Output the [X, Y] coordinate of the center of the cell containing the given text.  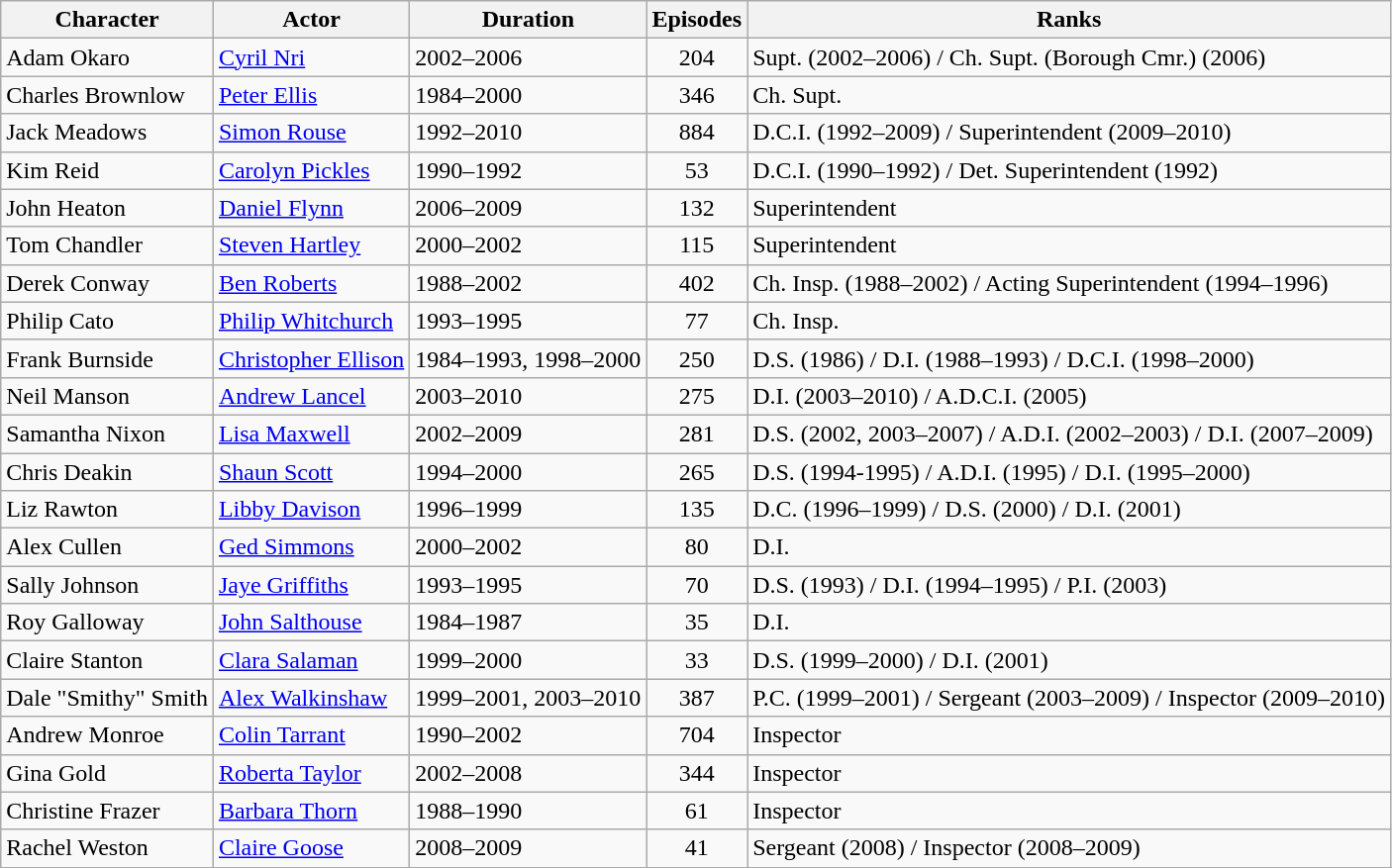
Episodes [697, 20]
Daniel Flynn [311, 208]
2006–2009 [529, 208]
Sally Johnson [107, 585]
41 [697, 848]
1996–1999 [529, 510]
Kim Reid [107, 170]
Claire Stanton [107, 660]
387 [697, 698]
Ben Roberts [311, 283]
204 [697, 57]
Derek Conway [107, 283]
D.C.I. (1992–2009) / Superintendent (2009–2010) [1069, 133]
Colin Tarrant [311, 735]
Ged Simmons [311, 547]
135 [697, 510]
Clara Salaman [311, 660]
Cyril Nri [311, 57]
704 [697, 735]
P.C. (1999–2001) / Sergeant (2003–2009) / Inspector (2009–2010) [1069, 698]
Jack Meadows [107, 133]
70 [697, 585]
D.I. (2003–2010) / A.D.C.I. (2005) [1069, 396]
Roy Galloway [107, 623]
Shaun Scott [311, 472]
D.S. (1994-1995) / A.D.I. (1995) / D.I. (1995–2000) [1069, 472]
1984–1993, 1998–2000 [529, 358]
D.S. (1993) / D.I. (1994–1995) / P.I. (2003) [1069, 585]
Christine Frazer [107, 811]
Character [107, 20]
John Salthouse [311, 623]
Jaye Griffiths [311, 585]
Supt. (2002–2006) / Ch. Supt. (Borough Cmr.) (2006) [1069, 57]
402 [697, 283]
Roberta Taylor [311, 773]
132 [697, 208]
Dale "Smithy" Smith [107, 698]
Andrew Monroe [107, 735]
Carolyn Pickles [311, 170]
Neil Manson [107, 396]
2003–2010 [529, 396]
John Heaton [107, 208]
Ranks [1069, 20]
1990–1992 [529, 170]
Frank Burnside [107, 358]
Alex Walkinshaw [311, 698]
Claire Goose [311, 848]
Tom Chandler [107, 245]
D.C.I. (1990–1992) / Det. Superintendent (1992) [1069, 170]
Philip Cato [107, 321]
Christopher Ellison [311, 358]
Samantha Nixon [107, 434]
1984–1987 [529, 623]
1984–2000 [529, 95]
1988–2002 [529, 283]
Steven Hartley [311, 245]
344 [697, 773]
Adam Okaro [107, 57]
80 [697, 547]
Alex Cullen [107, 547]
D.S. (1999–2000) / D.I. (2001) [1069, 660]
77 [697, 321]
884 [697, 133]
Ch. Insp. [1069, 321]
Ch. Supt. [1069, 95]
Liz Rawton [107, 510]
1994–2000 [529, 472]
1988–1990 [529, 811]
281 [697, 434]
2008–2009 [529, 848]
Lisa Maxwell [311, 434]
1992–2010 [529, 133]
35 [697, 623]
275 [697, 396]
D.S. (2002, 2003–2007) / A.D.I. (2002–2003) / D.I. (2007–2009) [1069, 434]
Ch. Insp. (1988–2002) / Acting Superintendent (1994–1996) [1069, 283]
33 [697, 660]
2002–2008 [529, 773]
346 [697, 95]
265 [697, 472]
1990–2002 [529, 735]
Duration [529, 20]
Chris Deakin [107, 472]
115 [697, 245]
D.C. (1996–1999) / D.S. (2000) / D.I. (2001) [1069, 510]
Simon Rouse [311, 133]
Gina Gold [107, 773]
Sergeant (2008) / Inspector (2008–2009) [1069, 848]
Andrew Lancel [311, 396]
Peter Ellis [311, 95]
1999–2000 [529, 660]
D.S. (1986) / D.I. (1988–1993) / D.C.I. (1998–2000) [1069, 358]
Libby Davison [311, 510]
Philip Whitchurch [311, 321]
Barbara Thorn [311, 811]
Rachel Weston [107, 848]
250 [697, 358]
61 [697, 811]
2002–2006 [529, 57]
Charles Brownlow [107, 95]
Actor [311, 20]
53 [697, 170]
2002–2009 [529, 434]
1999–2001, 2003–2010 [529, 698]
